For the text-containing cell, return its midpoint in (X, Y) coordinate format. 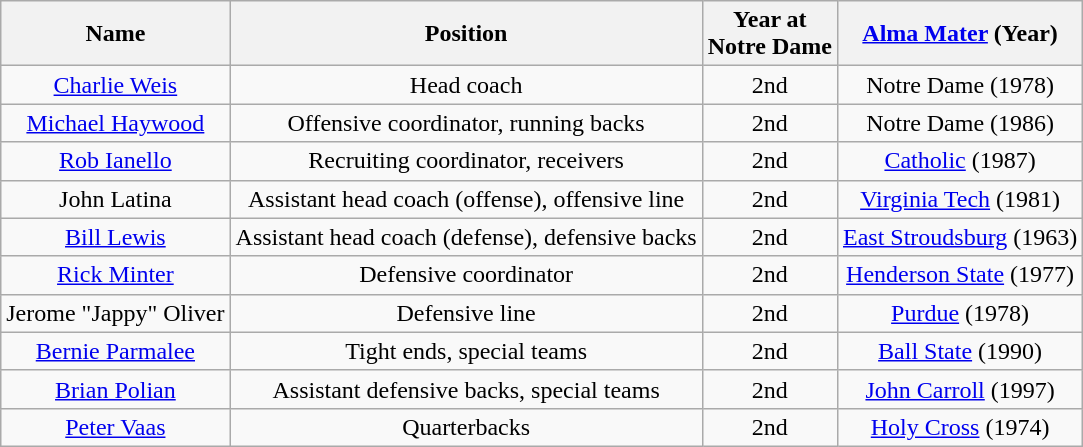
Bill Lewis (116, 237)
Assistant defensive backs, special teams (466, 389)
Virginia Tech (1981) (960, 199)
Notre Dame (1986) (960, 123)
Assistant head coach (defense), defensive backs (466, 237)
Alma Mater (Year) (960, 34)
Recruiting coordinator, receivers (466, 161)
Offensive coordinator, running backs (466, 123)
Holy Cross (1974) (960, 427)
Rob Ianello (116, 161)
Michael Haywood (116, 123)
Tight ends, special teams (466, 351)
Jerome "Jappy" Oliver (116, 313)
Peter Vaas (116, 427)
Brian Polian (116, 389)
Quarterbacks (466, 427)
Position (466, 34)
Notre Dame (1978) (960, 85)
Name (116, 34)
Bernie Parmalee (116, 351)
Defensive line (466, 313)
Purdue (1978) (960, 313)
Rick Minter (116, 275)
Year at Notre Dame (770, 34)
Ball State (1990) (960, 351)
John Carroll (1997) (960, 389)
Defensive coordinator (466, 275)
Charlie Weis (116, 85)
Catholic (1987) (960, 161)
Henderson State (1977) (960, 275)
Head coach (466, 85)
John Latina (116, 199)
Assistant head coach (offense), offensive line (466, 199)
East Stroudsburg (1963) (960, 237)
